Extract the [X, Y] coordinate from the center of the cell holding the provided text.  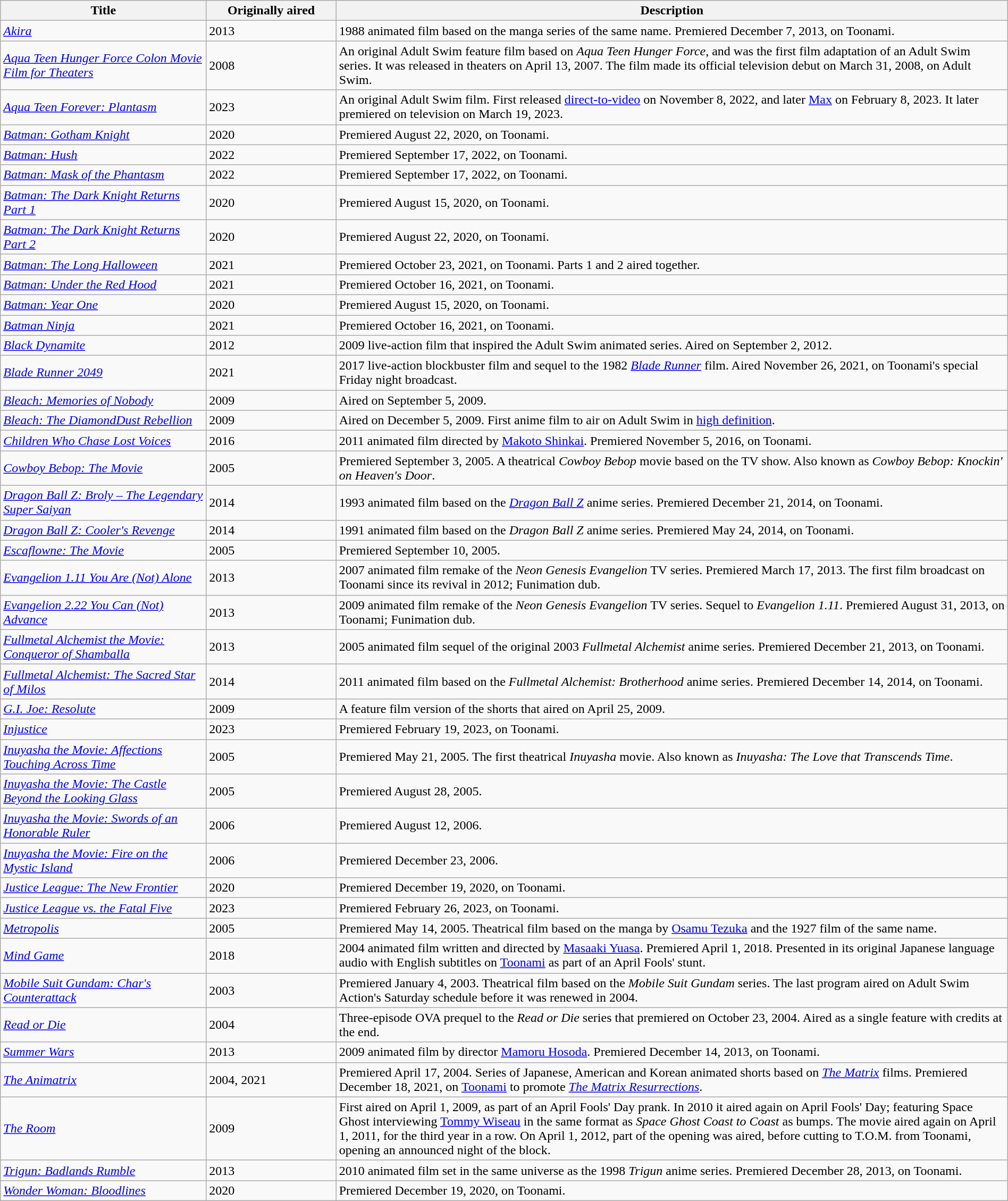
G.I. Joe: Resolute [103, 709]
Batman: The Dark Knight Returns Part 1 [103, 202]
2017 live-action blockbuster film and sequel to the 1982 Blade Runner film. Aired November 26, 2021, on Toonami's special Friday night broadcast. [672, 373]
Premiered February 26, 2023, on Toonami. [672, 908]
Premiered August 12, 2006. [672, 826]
Justice League: The New Frontier [103, 888]
Originally aired [271, 11]
Blade Runner 2049 [103, 373]
Fullmetal Alchemist the Movie: Conqueror of Shamballa [103, 646]
Batman: Hush [103, 155]
2008 [271, 65]
Inuyasha the Movie: Affections Touching Across Time [103, 756]
2004 [271, 1025]
Mobile Suit Gundam: Char's Counterattack [103, 990]
2005 animated film sequel of the original 2003 Fullmetal Alchemist anime series. Premiered December 21, 2013, on Toonami. [672, 646]
Bleach: The DiamondDust Rebellion [103, 421]
Evangelion 2.22 You Can (Not) Advance [103, 612]
Akira [103, 31]
A feature film version of the shorts that aired on April 25, 2009. [672, 709]
2010 animated film set in the same universe as the 1998 Trigun anime series. Premiered December 28, 2013, on Toonami. [672, 1170]
Cowboy Bebop: The Movie [103, 468]
Batman: Gotham Knight [103, 135]
2004, 2021 [271, 1079]
Metropolis [103, 928]
Dragon Ball Z: Cooler's Revenge [103, 530]
Bleach: Memories of Nobody [103, 400]
Inuyasha the Movie: The Castle Beyond the Looking Glass [103, 791]
Aqua Teen Hunger Force Colon Movie Film for Theaters [103, 65]
Premiered February 19, 2023, on Toonami. [672, 729]
2009 animated film by director Mamoru Hosoda. Premiered December 14, 2013, on Toonami. [672, 1052]
1988 animated film based on the manga series of the same name. Premiered December 7, 2013, on Toonami. [672, 31]
The Animatrix [103, 1079]
Read or Die [103, 1025]
Wonder Woman: Bloodlines [103, 1190]
Inuyasha the Movie: Fire on the Mystic Island [103, 860]
Escaflowne: The Movie [103, 550]
Aired on September 5, 2009. [672, 400]
Premiered December 23, 2006. [672, 860]
Batman Ninja [103, 325]
Inuyasha the Movie: Swords of an Honorable Ruler [103, 826]
Premiered May 21, 2005. The first theatrical Inuyasha movie. Also known as Inuyasha: The Love that Transcends Time. [672, 756]
Injustice [103, 729]
2011 animated film directed by Makoto Shinkai. Premiered November 5, 2016, on Toonami. [672, 441]
2011 animated film based on the Fullmetal Alchemist: Brotherhood anime series. Premiered December 14, 2014, on Toonami. [672, 682]
Batman: Under the Red Hood [103, 284]
Premiered August 28, 2005. [672, 791]
2009 animated film remake of the Neon Genesis Evangelion TV series. Sequel to Evangelion 1.11. Premiered August 31, 2013, on Toonami; Funimation dub. [672, 612]
1991 animated film based on the Dragon Ball Z anime series. Premiered May 24, 2014, on Toonami. [672, 530]
Dragon Ball Z: Broly – The Legendary Super Saiyan [103, 503]
Aqua Teen Forever: Plantasm [103, 107]
1993 animated film based on the Dragon Ball Z anime series. Premiered December 21, 2014, on Toonami. [672, 503]
2003 [271, 990]
Premiered May 14, 2005. Theatrical film based on the manga by Osamu Tezuka and the 1927 film of the same name. [672, 928]
Three-episode OVA prequel to the Read or Die series that premiered on October 23, 2004. Aired as a single feature with credits at the end. [672, 1025]
Trigun: Badlands Rumble [103, 1170]
Summer Wars [103, 1052]
Premiered September 3, 2005. A theatrical Cowboy Bebop movie based on the TV show. Also known as Cowboy Bebop: Knockin' on Heaven's Door. [672, 468]
The Room [103, 1128]
2009 live-action film that inspired the Adult Swim animated series. Aired on September 2, 2012. [672, 346]
2012 [271, 346]
Fullmetal Alchemist: The Sacred Star of Milos [103, 682]
Children Who Chase Lost Voices [103, 441]
Black Dynamite [103, 346]
2016 [271, 441]
Evangelion 1.11 You Are (Not) Alone [103, 577]
Aired on December 5, 2009. First anime film to air on Adult Swim in high definition. [672, 421]
Description [672, 11]
Title [103, 11]
Justice League vs. the Fatal Five [103, 908]
Batman: The Dark Knight Returns Part 2 [103, 237]
Batman: Year One [103, 305]
Premiered October 23, 2021, on Toonami. Parts 1 and 2 aired together. [672, 264]
Batman: The Long Halloween [103, 264]
Batman: Mask of the Phantasm [103, 175]
Premiered September 10, 2005. [672, 550]
2018 [271, 956]
Mind Game [103, 956]
